Scan for the cell matching the given text and deliver its (x, y) coordinate at center. 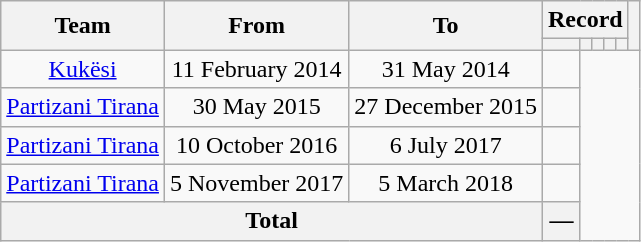
5 November 2017 (256, 183)
11 February 2014 (256, 69)
30 May 2015 (256, 107)
Total (272, 221)
Record (585, 20)
Team (83, 26)
5 March 2018 (446, 183)
27 December 2015 (446, 107)
Kukësi (83, 69)
To (446, 26)
From (256, 26)
31 May 2014 (446, 69)
10 October 2016 (256, 145)
6 July 2017 (446, 145)
— (561, 221)
